Output the [x, y] coordinate of the center of the cell containing the given text.  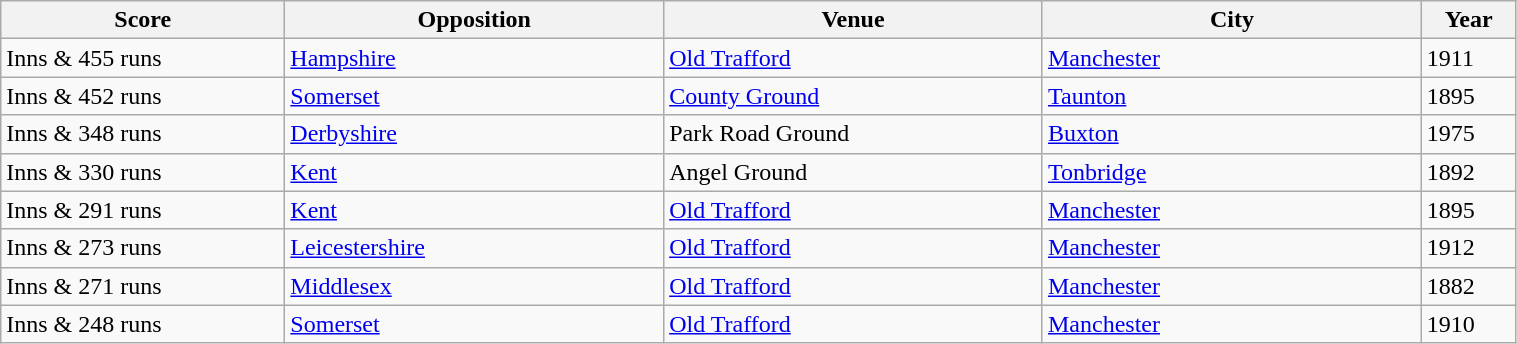
Inns & 273 runs [143, 248]
Inns & 348 runs [143, 134]
Angel Ground [854, 172]
Inns & 271 runs [143, 286]
Park Road Ground [854, 134]
Middlesex [474, 286]
Inns & 452 runs [143, 96]
Hampshire [474, 58]
Taunton [1232, 96]
1911 [1468, 58]
Inns & 455 runs [143, 58]
Derbyshire [474, 134]
1892 [1468, 172]
Year [1468, 20]
1975 [1468, 134]
1912 [1468, 248]
City [1232, 20]
Tonbridge [1232, 172]
Venue [854, 20]
Leicestershire [474, 248]
1910 [1468, 324]
Inns & 291 runs [143, 210]
Inns & 248 runs [143, 324]
County Ground [854, 96]
Buxton [1232, 134]
1882 [1468, 286]
Opposition [474, 20]
Inns & 330 runs [143, 172]
Score [143, 20]
